Provide the (X, Y) coordinate of the cell's center where the given text is located.  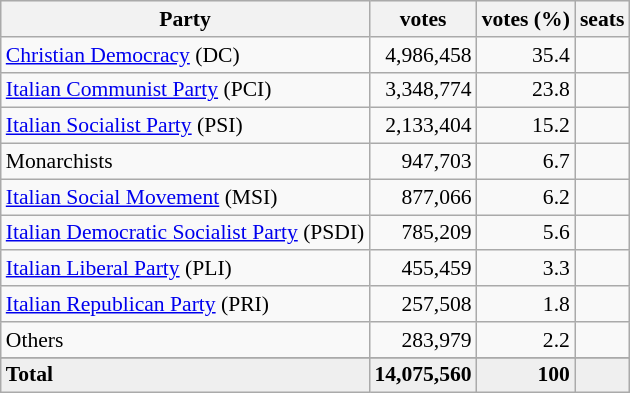
Party (186, 19)
1.8 (526, 304)
Total (186, 375)
seats (602, 19)
3.3 (526, 269)
35.4 (526, 55)
5.6 (526, 233)
947,703 (422, 162)
2,133,404 (422, 126)
23.8 (526, 90)
15.2 (526, 126)
785,209 (422, 233)
Italian Democratic Socialist Party (PSDI) (186, 233)
2.2 (526, 340)
100 (526, 375)
Monarchists (186, 162)
votes (%) (526, 19)
4,986,458 (422, 55)
Italian Liberal Party (PLI) (186, 269)
Italian Socialist Party (PSI) (186, 126)
3,348,774 (422, 90)
Christian Democracy (DC) (186, 55)
Italian Republican Party (PRI) (186, 304)
Italian Social Movement (MSI) (186, 197)
877,066 (422, 197)
455,459 (422, 269)
257,508 (422, 304)
6.7 (526, 162)
14,075,560 (422, 375)
Others (186, 340)
6.2 (526, 197)
Italian Communist Party (PCI) (186, 90)
283,979 (422, 340)
votes (422, 19)
